Output the [X, Y] coordinate of the center of the cell containing the given text.  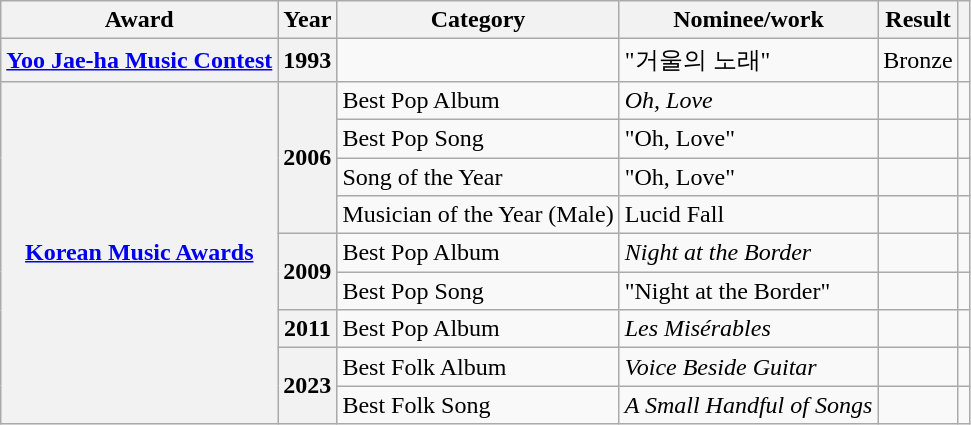
Les Misérables [748, 329]
Night at the Border [748, 253]
Musician of the Year (Male) [478, 215]
2023 [308, 386]
Year [308, 20]
Best Folk Song [478, 405]
Voice Beside Guitar [748, 367]
1993 [308, 60]
"거울의 노래" [748, 60]
2006 [308, 157]
Korean Music Awards [140, 252]
Oh, Love [748, 100]
"Night at the Border" [748, 291]
2009 [308, 272]
2011 [308, 329]
Best Folk Album [478, 367]
Yoo Jae-ha Music Contest [140, 60]
Category [478, 20]
Lucid Fall [748, 215]
A Small Handful of Songs [748, 405]
Award [140, 20]
Nominee/work [748, 20]
Song of the Year [478, 177]
Result [918, 20]
Bronze [918, 60]
